From the cell containing the given text, extract its center point as [x, y] coordinate. 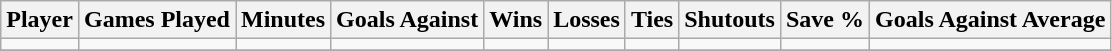
Goals Against Average [990, 20]
Player [40, 20]
Ties [652, 20]
Minutes [284, 20]
Games Played [156, 20]
Wins [516, 20]
Shutouts [730, 20]
Save % [824, 20]
Goals Against [408, 20]
Losses [587, 20]
